Extract the (X, Y) coordinate from the center of the cell holding the provided text.  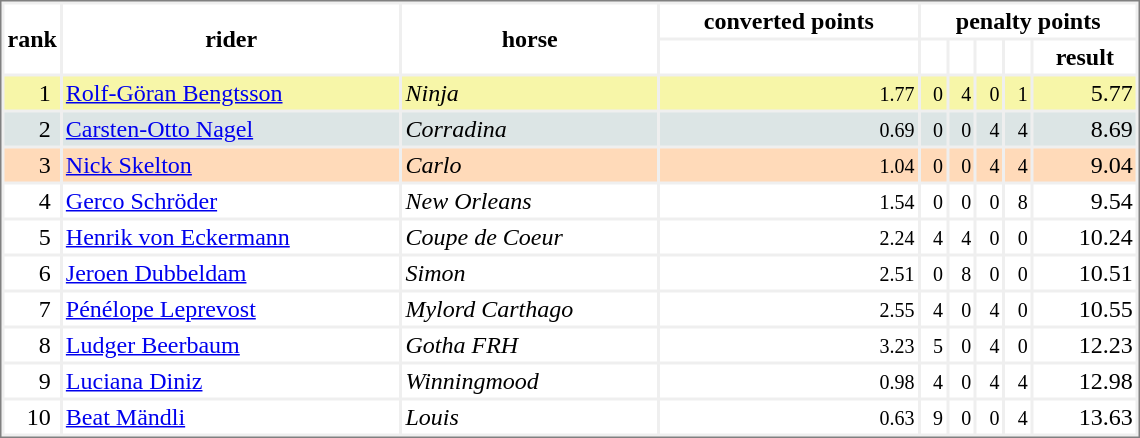
2 (32, 128)
0.63 (789, 416)
1.54 (789, 200)
converted points (789, 20)
Rolf-Göran Bengtsson (232, 92)
8.69 (1085, 128)
10 (32, 416)
Gerco Schröder (232, 200)
Jeroen Dubbeldam (232, 272)
Henrik von Eckermann (232, 236)
Carsten-Otto Nagel (232, 128)
5.77 (1085, 92)
2.55 (789, 308)
10.24 (1085, 236)
2.51 (789, 272)
Pénélope Leprevost (232, 308)
12.98 (1085, 380)
horse (529, 38)
9.04 (1085, 164)
0.98 (789, 380)
Coupe de Coeur (529, 236)
7 (32, 308)
6 (32, 272)
rider (232, 38)
10.55 (1085, 308)
Gotha FRH (529, 344)
9.54 (1085, 200)
10.51 (1085, 272)
Nick Skelton (232, 164)
Ninja (529, 92)
13.63 (1085, 416)
0.69 (789, 128)
Carlo (529, 164)
rank (32, 38)
penalty points (1028, 20)
Corradina (529, 128)
Beat Mändli (232, 416)
Luciana Diniz (232, 380)
Simon (529, 272)
result (1085, 56)
3 (32, 164)
3.23 (789, 344)
1.04 (789, 164)
Louis (529, 416)
1.77 (789, 92)
2.24 (789, 236)
Winningmood (529, 380)
New Orleans (529, 200)
Ludger Beerbaum (232, 344)
Mylord Carthago (529, 308)
12.23 (1085, 344)
